Search for the cell housing the specified text and yield its [X, Y] center coordinate. 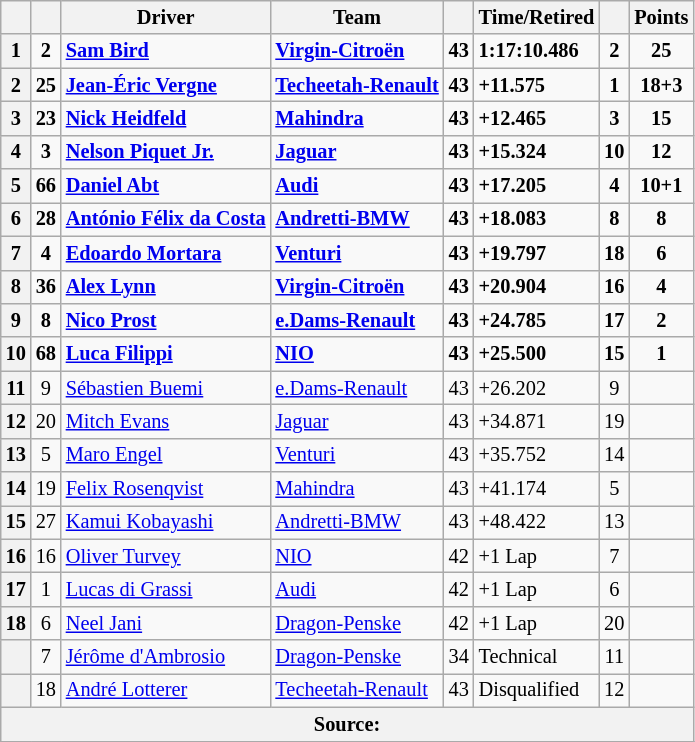
Technical [537, 657]
Sam Bird [166, 51]
António Félix da Costa [166, 219]
23 [46, 118]
Source: [348, 724]
Points [661, 17]
+12.465 [537, 118]
Sébastien Buemi [166, 388]
+26.202 [537, 388]
Oliver Turvey [166, 556]
+15.324 [537, 152]
28 [46, 219]
1:17:10.486 [537, 51]
Jean-Éric Vergne [166, 85]
Nick Heidfeld [166, 118]
+11.575 [537, 85]
+18.083 [537, 219]
Luca Filippi [166, 354]
36 [46, 287]
Neel Jani [166, 623]
Time/Retired [537, 17]
Maro Engel [166, 455]
Nico Prost [166, 320]
+20.904 [537, 287]
66 [46, 186]
Felix Rosenqvist [166, 489]
Daniel Abt [166, 186]
Team [356, 17]
18+3 [661, 85]
+25.500 [537, 354]
Alex Lynn [166, 287]
68 [46, 354]
+48.422 [537, 522]
Edoardo Mortara [166, 253]
+35.752 [537, 455]
10+1 [661, 186]
+17.205 [537, 186]
Mitch Evans [166, 421]
+19.797 [537, 253]
+24.785 [537, 320]
27 [46, 522]
André Lotterer [166, 690]
34 [459, 657]
+34.871 [537, 421]
Jérôme d'Ambrosio [166, 657]
Lucas di Grassi [166, 589]
Kamui Kobayashi [166, 522]
+41.174 [537, 489]
Driver [166, 17]
Nelson Piquet Jr. [166, 152]
Disqualified [537, 690]
